Detect which cell encompasses the target text, then output its [X, Y] center coordinate. 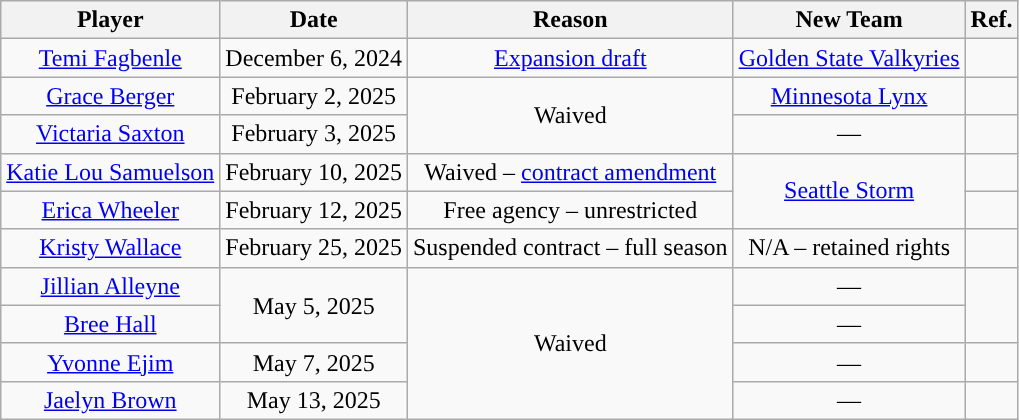
February 25, 2025 [314, 248]
Free agency – unrestricted [570, 210]
Yvonne Ejim [110, 362]
Katie Lou Samuelson [110, 172]
Grace Berger [110, 96]
Ref. [992, 20]
May 7, 2025 [314, 362]
May 5, 2025 [314, 305]
Suspended contract – full season [570, 248]
Waived – contract amendment [570, 172]
Expansion draft [570, 58]
Kristy Wallace [110, 248]
Victaria Saxton [110, 134]
Erica Wheeler [110, 210]
Golden State Valkyries [849, 58]
February 10, 2025 [314, 172]
May 13, 2025 [314, 400]
Bree Hall [110, 324]
February 2, 2025 [314, 96]
Date [314, 20]
February 3, 2025 [314, 134]
New Team [849, 20]
Minnesota Lynx [849, 96]
Player [110, 20]
February 12, 2025 [314, 210]
N/A – retained rights [849, 248]
December 6, 2024 [314, 58]
Seattle Storm [849, 191]
Temi Fagbenle [110, 58]
Jillian Alleyne [110, 286]
Reason [570, 20]
Jaelyn Brown [110, 400]
